Search for the cell housing the specified text and yield its (X, Y) center coordinate. 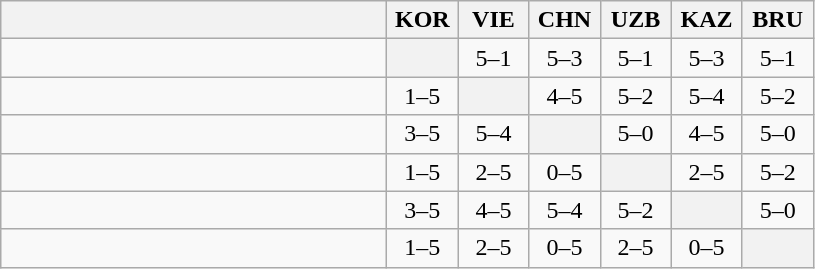
VIE (494, 20)
CHN (564, 20)
KAZ (706, 20)
KOR (422, 20)
UZB (636, 20)
BRU (778, 20)
